Extract the [x, y] coordinate from the center of the cell holding the provided text.  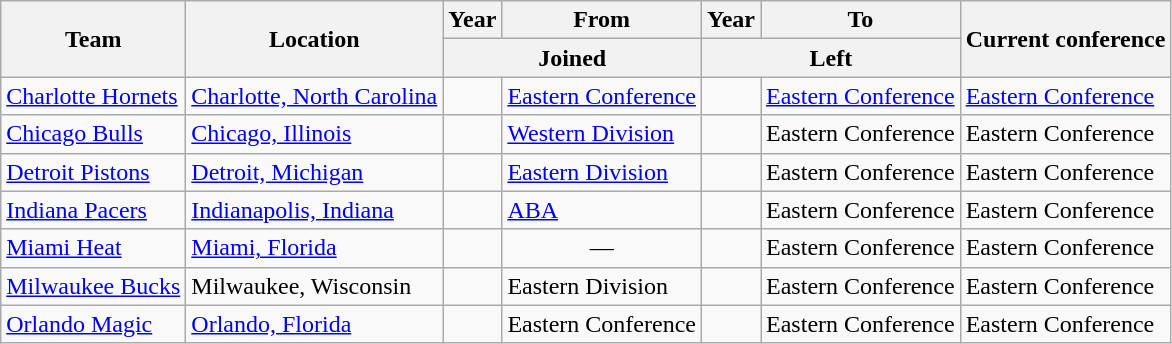
Current conference [1066, 39]
Charlotte Hornets [94, 96]
Indianapolis, Indiana [314, 210]
Team [94, 39]
Charlotte, North Carolina [314, 96]
Detroit Pistons [94, 172]
Orlando, Florida [314, 324]
Chicago Bulls [94, 134]
Location [314, 39]
From [602, 20]
Indiana Pacers [94, 210]
Milwaukee Bucks [94, 286]
To [861, 20]
Western Division [602, 134]
Detroit, Michigan [314, 172]
Miami Heat [94, 248]
Miami, Florida [314, 248]
— [602, 248]
ABA [602, 210]
Milwaukee, Wisconsin [314, 286]
Joined [572, 58]
Left [830, 58]
Chicago, Illinois [314, 134]
Orlando Magic [94, 324]
